For the text-containing cell, return its midpoint in [X, Y] coordinate format. 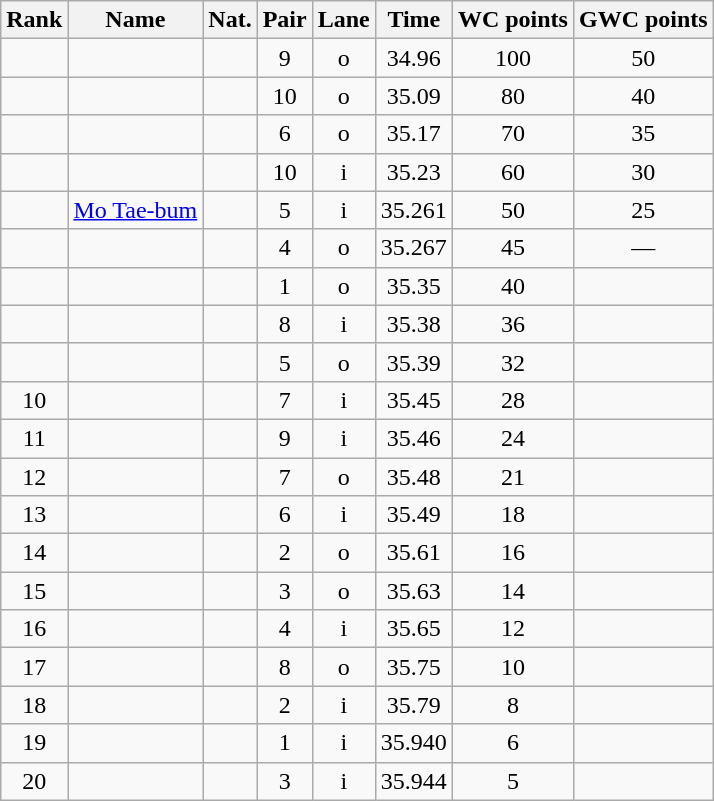
24 [512, 438]
28 [512, 400]
Lane [344, 20]
45 [512, 248]
35.79 [414, 705]
Time [414, 20]
Pair [284, 20]
34.96 [414, 58]
35.75 [414, 667]
70 [512, 134]
Mo Tae-bum [136, 210]
35.46 [414, 438]
20 [34, 781]
35.261 [414, 210]
35.39 [414, 362]
13 [34, 515]
25 [643, 210]
Name [136, 20]
35.35 [414, 286]
35.38 [414, 324]
35.17 [414, 134]
35.63 [414, 591]
35.23 [414, 172]
17 [34, 667]
80 [512, 96]
35.48 [414, 477]
WC points [512, 20]
35.267 [414, 248]
35.65 [414, 629]
32 [512, 362]
19 [34, 743]
35 [643, 134]
60 [512, 172]
100 [512, 58]
35.49 [414, 515]
— [643, 248]
36 [512, 324]
15 [34, 591]
35.944 [414, 781]
21 [512, 477]
35.45 [414, 400]
35.09 [414, 96]
35.61 [414, 553]
Nat. [230, 20]
GWC points [643, 20]
Rank [34, 20]
30 [643, 172]
11 [34, 438]
35.940 [414, 743]
